Find where the given text appears and provide that cell's center as [x, y] coordinate. 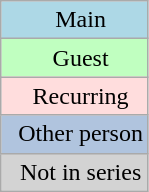
Other person [75, 134]
Main [75, 20]
Guest [75, 58]
Not in series [75, 172]
Recurring [75, 96]
